Identify which cell holds the provided text, then report its [x, y] central coordinate. 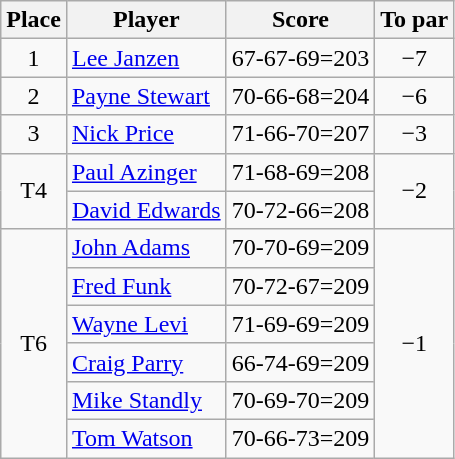
71-66-70=207 [300, 134]
Lee Janzen [146, 58]
To par [414, 20]
3 [34, 134]
John Adams [146, 248]
71-68-69=208 [300, 172]
Fred Funk [146, 286]
Tom Watson [146, 438]
Wayne Levi [146, 324]
T6 [34, 343]
Place [34, 20]
Score [300, 20]
Nick Price [146, 134]
70-66-68=204 [300, 96]
70-66-73=209 [300, 438]
Craig Parry [146, 362]
Payne Stewart [146, 96]
−3 [414, 134]
70-69-70=209 [300, 400]
−2 [414, 191]
66-74-69=209 [300, 362]
−1 [414, 343]
2 [34, 96]
70-72-66=208 [300, 210]
Player [146, 20]
70-70-69=209 [300, 248]
−6 [414, 96]
Paul Azinger [146, 172]
Mike Standly [146, 400]
David Edwards [146, 210]
−7 [414, 58]
71-69-69=209 [300, 324]
T4 [34, 191]
70-72-67=209 [300, 286]
67-67-69=203 [300, 58]
1 [34, 58]
